Return (x, y) of the center of cell containing provided text 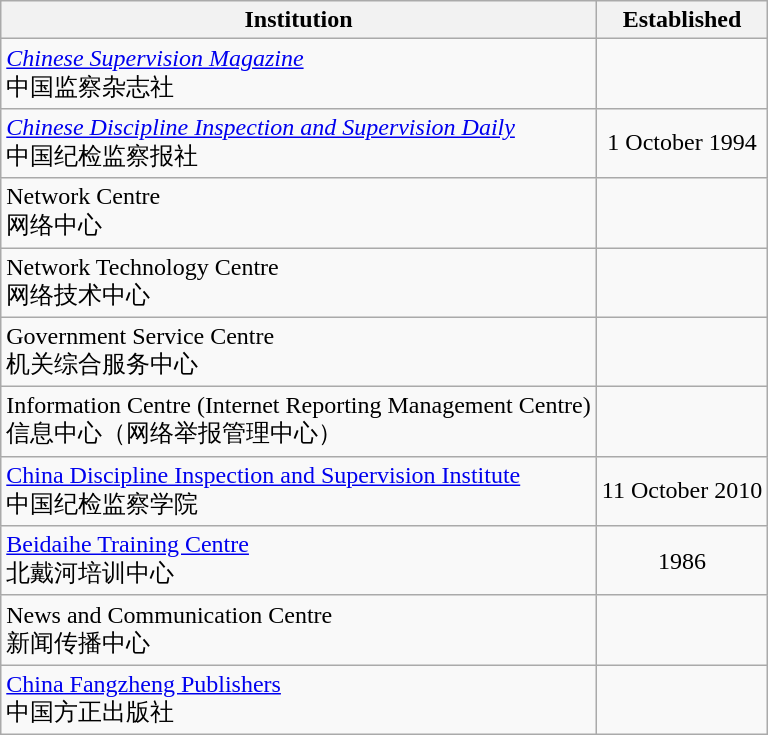
Information Centre (Internet Reporting Management Centre)信息中心（网络举报管理中心） (299, 422)
Beidaihe Training Centre北戴河培训中心 (299, 561)
Established (682, 20)
China Discipline Inspection and Supervision Institute中国纪检监察学院 (299, 491)
China Fangzheng Publishers中国方正出版社 (299, 700)
Network Centre网络中心 (299, 213)
Institution (299, 20)
Chinese Discipline Inspection and Supervision Daily中国纪检监察报社 (299, 143)
1986 (682, 561)
News and Communication Centre新闻传播中心 (299, 630)
11 October 2010 (682, 491)
Chinese Supervision Magazine中国监察杂志社 (299, 74)
Government Service Centre机关综合服务中心 (299, 352)
1 October 1994 (682, 143)
Network Technology Centre网络技术中心 (299, 283)
